Search for the cell housing the specified text and yield its [X, Y] center coordinate. 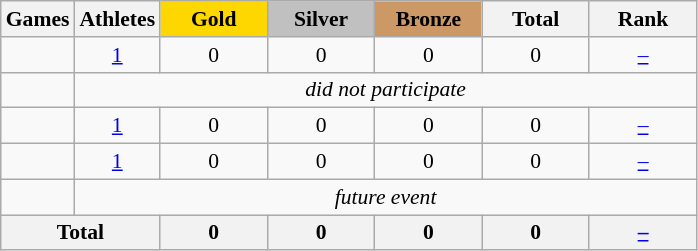
Rank [642, 19]
Athletes [117, 19]
Games [38, 19]
Gold [214, 19]
Bronze [428, 19]
future event [385, 197]
did not participate [385, 90]
Silver [320, 19]
